Return (x, y) of the center of cell containing provided text 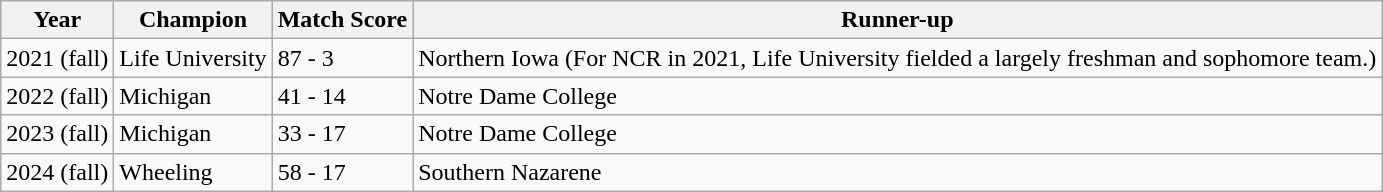
2023 (fall) (58, 134)
87 - 3 (342, 58)
33 - 17 (342, 134)
Match Score (342, 20)
Year (58, 20)
Life University (193, 58)
58 - 17 (342, 172)
Champion (193, 20)
Wheeling (193, 172)
Southern Nazarene (898, 172)
2024 (fall) (58, 172)
Northern Iowa (For NCR in 2021, Life University fielded a largely freshman and sophomore team.) (898, 58)
41 - 14 (342, 96)
Runner-up (898, 20)
2021 (fall) (58, 58)
2022 (fall) (58, 96)
